Search for the cell housing the specified text and yield its (X, Y) center coordinate. 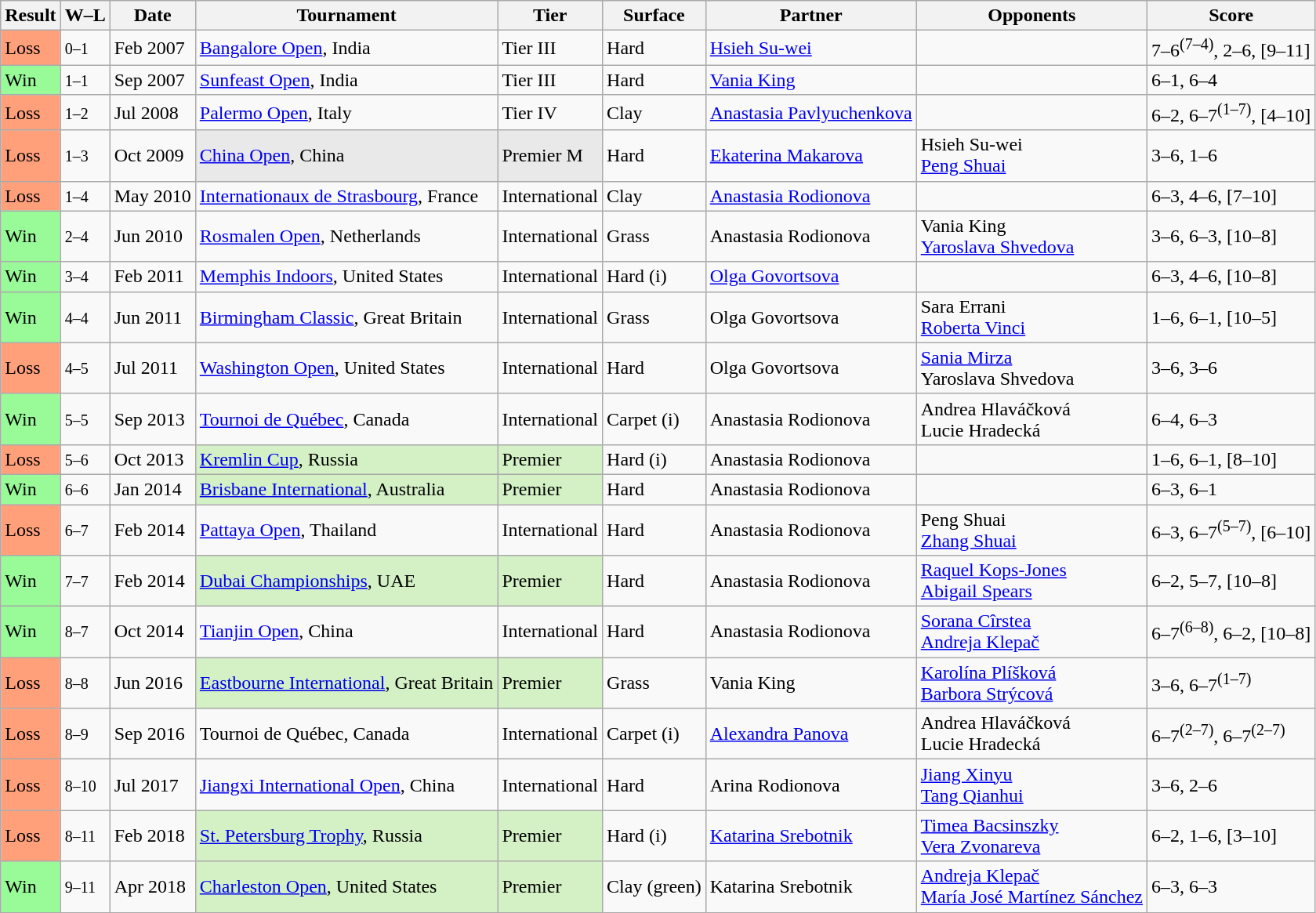
Opponents (1031, 16)
Sep 2013 (152, 418)
Timea Bacsinszky Vera Zvonareva (1031, 835)
Jiangxi International Open, China (346, 785)
Feb 2007 (152, 49)
Jan 2014 (152, 489)
6–3, 6–3 (1231, 887)
1–3 (85, 155)
Vania King Yaroslava Shvedova (1031, 237)
3–4 (85, 277)
May 2010 (152, 196)
3–6, 2–6 (1231, 785)
Jul 2008 (152, 113)
Surface (654, 16)
5–6 (85, 459)
6–3, 6–7(5–7), [6–10] (1231, 530)
7–7 (85, 581)
Ekaterina Makarova (810, 155)
3–6, 6–7(1–7) (1231, 683)
Sara Errani Roberta Vinci (1031, 317)
Feb 2011 (152, 277)
7–6(7–4), 2–6, [9–11] (1231, 49)
Memphis Indoors, United States (346, 277)
8–10 (85, 785)
Partner (810, 16)
6–7 (85, 530)
Sania Mirza Yaroslava Shvedova (1031, 368)
Jun 2010 (152, 237)
3–6, 6–3, [10–8] (1231, 237)
Clay (green) (654, 887)
Birmingham Classic, Great Britain (346, 317)
6–7(2–7), 6–7(2–7) (1231, 734)
Jiang Xinyu Tang Qianhui (1031, 785)
Hsieh Su-wei (810, 49)
Sep 2007 (152, 80)
St. Petersburg Trophy, Russia (346, 835)
1–6, 6–1, [8–10] (1231, 459)
Andreja Klepač María José Martínez Sánchez (1031, 887)
Tier IV (550, 113)
Oct 2014 (152, 632)
4–4 (85, 317)
Hsieh Su-wei Peng Shuai (1031, 155)
Brisbane International, Australia (346, 489)
Jul 2017 (152, 785)
6–2, 5–7, [10–8] (1231, 581)
6–6 (85, 489)
Date (152, 16)
Kremlin Cup, Russia (346, 459)
Oct 2013 (152, 459)
Jul 2011 (152, 368)
Rosmalen Open, Netherlands (346, 237)
6–2, 6–7(1–7), [4–10] (1231, 113)
Pattaya Open, Thailand (346, 530)
Sunfeast Open, India (346, 80)
6–3, 4–6, [10–8] (1231, 277)
9–11 (85, 887)
5–5 (85, 418)
Peng Shuai Zhang Shuai (1031, 530)
Tianjin Open, China (346, 632)
6–3, 4–6, [7–10] (1231, 196)
Tournament (346, 16)
8–7 (85, 632)
2–4 (85, 237)
Alexandra Panova (810, 734)
1–2 (85, 113)
3–6, 3–6 (1231, 368)
Score (1231, 16)
3–6, 1–6 (1231, 155)
4–5 (85, 368)
Apr 2018 (152, 887)
Bangalore Open, India (346, 49)
6–7(6–8), 6–2, [10–8] (1231, 632)
6–3, 6–1 (1231, 489)
8–11 (85, 835)
Sorana Cîrstea Andreja Klepač (1031, 632)
China Open, China (346, 155)
Jun 2016 (152, 683)
Internationaux de Strasbourg, France (346, 196)
8–8 (85, 683)
1–1 (85, 80)
Premier M (550, 155)
Raquel Kops-Jones Abigail Spears (1031, 581)
Feb 2018 (152, 835)
6–4, 6–3 (1231, 418)
Washington Open, United States (346, 368)
Karolína Plíšková Barbora Strýcová (1031, 683)
0–1 (85, 49)
6–1, 6–4 (1231, 80)
8–9 (85, 734)
Jun 2011 (152, 317)
Eastbourne International, Great Britain (346, 683)
W–L (85, 16)
Dubai Championships, UAE (346, 581)
Oct 2009 (152, 155)
Sep 2016 (152, 734)
Tier (550, 16)
Charleston Open, United States (346, 887)
Arina Rodionova (810, 785)
1–6, 6–1, [10–5] (1231, 317)
6–2, 1–6, [3–10] (1231, 835)
1–4 (85, 196)
Anastasia Pavlyuchenkova (810, 113)
Palermo Open, Italy (346, 113)
Result (31, 16)
